Extract the [X, Y] coordinate from the center of the cell holding the provided text.  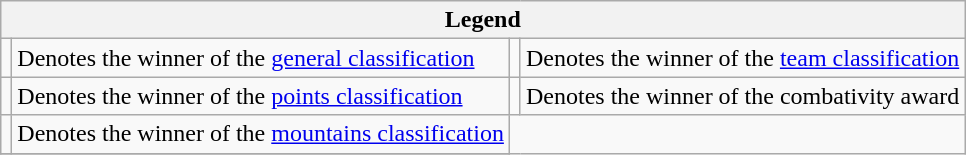
Denotes the winner of the team classification [742, 58]
Denotes the winner of the points classification [261, 96]
Denotes the winner of the general classification [261, 58]
Denotes the winner of the combativity award [742, 96]
Denotes the winner of the mountains classification [261, 134]
Legend [483, 20]
